Detect which cell encompasses the target text, then output its [X, Y] center coordinate. 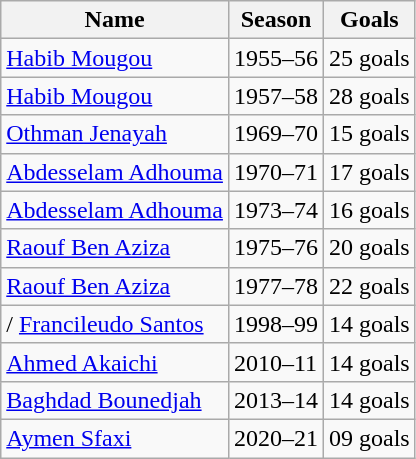
2013–14 [276, 400]
1955–56 [276, 58]
/ Francileudo Santos [115, 324]
2020–21 [276, 438]
16 goals [370, 210]
Aymen Sfaxi [115, 438]
1969–70 [276, 134]
1970–71 [276, 172]
09 goals [370, 438]
Ahmed Akaichi [115, 362]
Othman Jenayah [115, 134]
20 goals [370, 248]
Season [276, 20]
1973–74 [276, 210]
2010–11 [276, 362]
1975–76 [276, 248]
15 goals [370, 134]
28 goals [370, 96]
Baghdad Bounedjah [115, 400]
1998–99 [276, 324]
Name [115, 20]
1977–78 [276, 286]
22 goals [370, 286]
25 goals [370, 58]
17 goals [370, 172]
1957–58 [276, 96]
Goals [370, 20]
